Detect which cell encompasses the target text, then output its [X, Y] center coordinate. 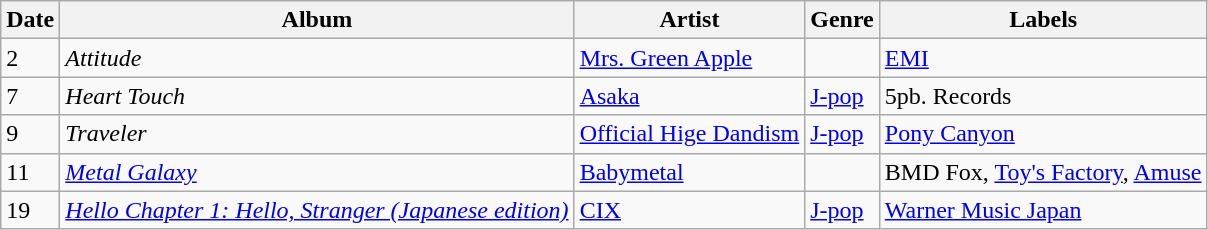
EMI [1043, 58]
Metal Galaxy [317, 172]
Official Hige Dandism [690, 134]
Artist [690, 20]
Babymetal [690, 172]
Attitude [317, 58]
19 [30, 210]
Warner Music Japan [1043, 210]
5pb. Records [1043, 96]
Date [30, 20]
Traveler [317, 134]
‌ [842, 58]
7 [30, 96]
2 [30, 58]
Hello Chapter 1: Hello, Stranger (Japanese edition) [317, 210]
Mrs. Green Apple [690, 58]
Genre [842, 20]
Labels [1043, 20]
11 [30, 172]
9 [30, 134]
BMD Fox, Toy's Factory, Amuse [1043, 172]
Asaka [690, 96]
CIX [690, 210]
Heart Touch [317, 96]
Album [317, 20]
Pony Canyon [1043, 134]
